Identify which cell holds the provided text, then report its (x, y) central coordinate. 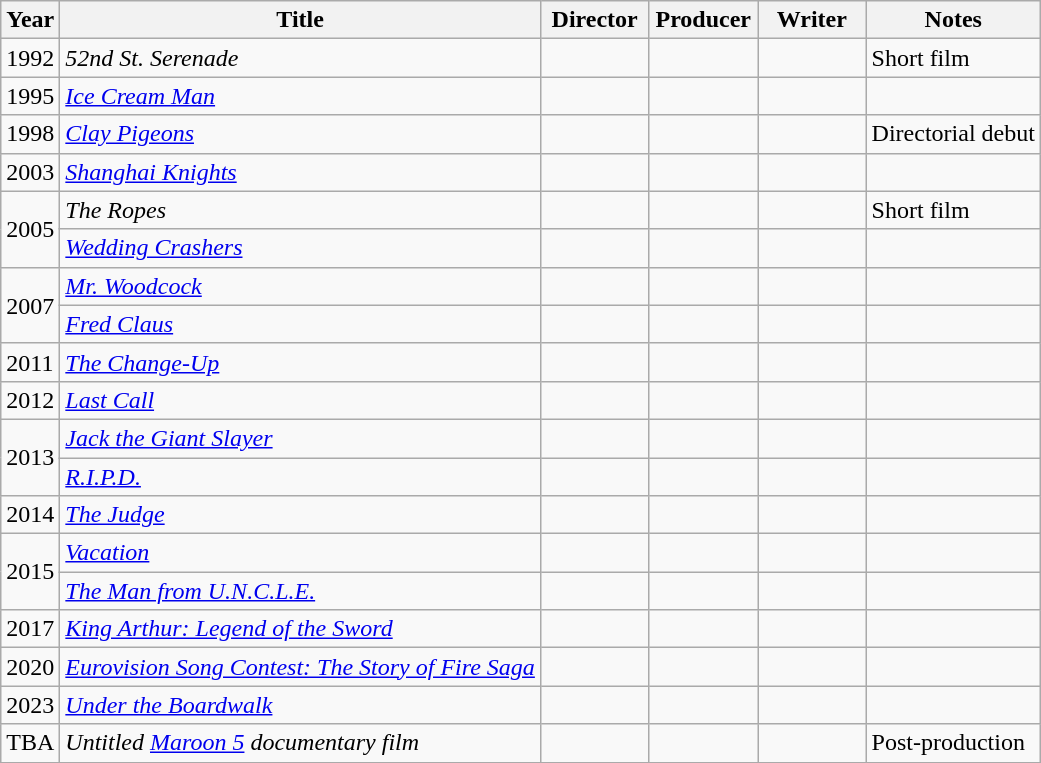
TBA (30, 743)
Directorial debut (953, 134)
1998 (30, 134)
Eurovision Song Contest: The Story of Fire Saga (300, 667)
Under the Boardwalk (300, 705)
Notes (953, 20)
Title (300, 20)
The Judge (300, 515)
Writer (812, 20)
Wedding Crashers (300, 248)
Last Call (300, 400)
Vacation (300, 553)
The Change-Up (300, 362)
Producer (704, 20)
Clay Pigeons (300, 134)
Director (594, 20)
2015 (30, 572)
Ice Cream Man (300, 96)
2023 (30, 705)
Jack the Giant Slayer (300, 438)
52nd St. Serenade (300, 58)
R.I.P.D. (300, 477)
2003 (30, 172)
1992 (30, 58)
Fred Claus (300, 324)
Untitled Maroon 5 documentary film (300, 743)
2007 (30, 305)
Post-production (953, 743)
2005 (30, 229)
2011 (30, 362)
2017 (30, 629)
Year (30, 20)
2014 (30, 515)
Mr. Woodcock (300, 286)
Shanghai Knights (300, 172)
The Man from U.N.C.L.E. (300, 591)
King Arthur: Legend of the Sword (300, 629)
2020 (30, 667)
1995 (30, 96)
The Ropes (300, 210)
2012 (30, 400)
2013 (30, 457)
